Detect which cell encompasses the target text, then output its [X, Y] center coordinate. 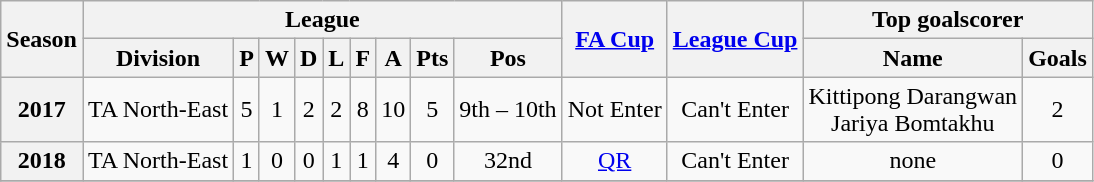
none [913, 161]
L [336, 58]
League [322, 20]
2018 [42, 161]
QR [614, 161]
Pts [432, 58]
32nd [508, 161]
Name [913, 58]
4 [394, 161]
League Cup [735, 39]
2017 [42, 110]
P [247, 58]
FA Cup [614, 39]
8 [363, 110]
Goals [1058, 58]
Season [42, 39]
9th – 10th [508, 110]
W [276, 58]
Not Enter [614, 110]
A [394, 58]
Pos [508, 58]
Division [158, 58]
Top goalscorer [948, 20]
F [363, 58]
10 [394, 110]
Kittipong Darangwan Jariya Bomtakhu [913, 110]
D [308, 58]
